Locate the cell with the specified text and output its (x, y) center coordinate. 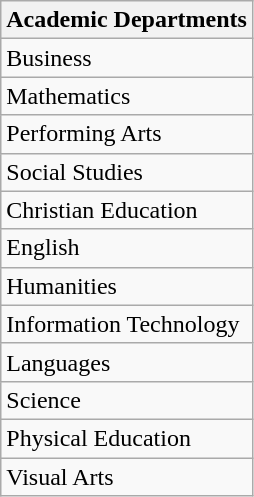
Information Technology (127, 324)
Business (127, 58)
Humanities (127, 286)
Christian Education (127, 210)
Visual Arts (127, 477)
English (127, 248)
Science (127, 400)
Languages (127, 362)
Performing Arts (127, 134)
Social Studies (127, 172)
Physical Education (127, 438)
Mathematics (127, 96)
Academic Departments (127, 20)
